Pinpoint the cell where the given text exists, returning its [x, y] midpoint coordinate. 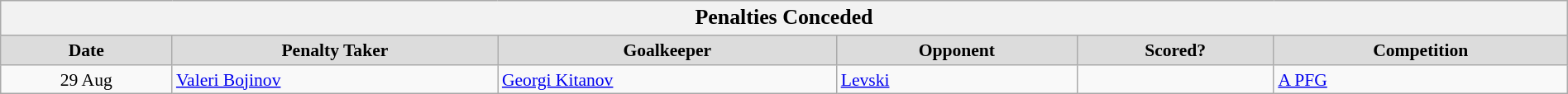
Competition [1421, 50]
Date [86, 50]
Goalkeeper [667, 50]
Scored? [1175, 50]
Penalties Conceded [784, 18]
Penalty Taker [335, 50]
Opponent [957, 50]
